For the text-containing cell, return its midpoint in [X, Y] coordinate format. 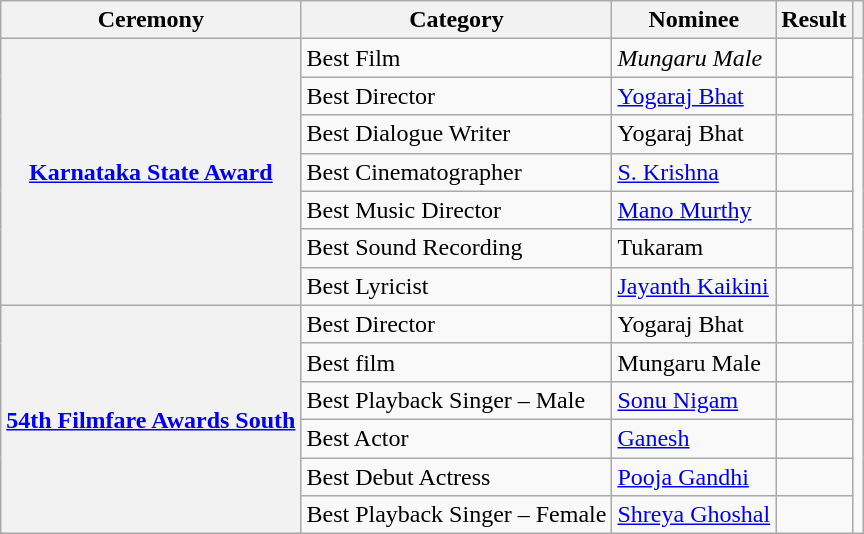
Best film [456, 362]
Tukaram [694, 248]
Best Debut Actress [456, 477]
Best Playback Singer – Female [456, 515]
Sonu Nigam [694, 400]
Jayanth Kaikini [694, 286]
Karnataka State Award [151, 172]
Best Lyricist [456, 286]
Nominee [694, 20]
Best Cinematographer [456, 172]
Mano Murthy [694, 210]
Category [456, 20]
Ganesh [694, 438]
54th Filmfare Awards South [151, 419]
Pooja Gandhi [694, 477]
Best Dialogue Writer [456, 134]
Best Film [456, 58]
Ceremony [151, 20]
S. Krishna [694, 172]
Best Music Director [456, 210]
Best Playback Singer – Male [456, 400]
Best Sound Recording [456, 248]
Shreya Ghoshal [694, 515]
Best Actor [456, 438]
Result [814, 20]
